Provide the [X, Y] coordinate of the cell's center where the given text is located.  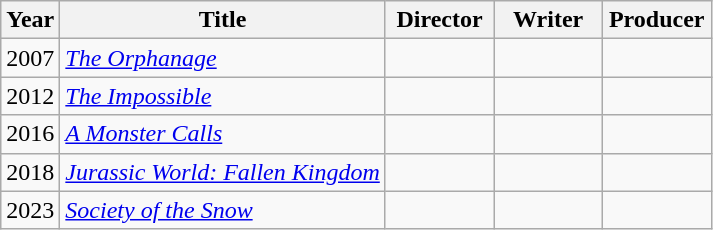
2018 [30, 172]
Producer [656, 20]
2007 [30, 58]
Society of the Snow [223, 210]
Year [30, 20]
The Orphanage [223, 58]
Title [223, 20]
The Impossible [223, 96]
2016 [30, 134]
Director [440, 20]
2023 [30, 210]
Jurassic World: Fallen Kingdom [223, 172]
A Monster Calls [223, 134]
Writer [548, 20]
2012 [30, 96]
